Locate the cell with the specified text and output its [x, y] center coordinate. 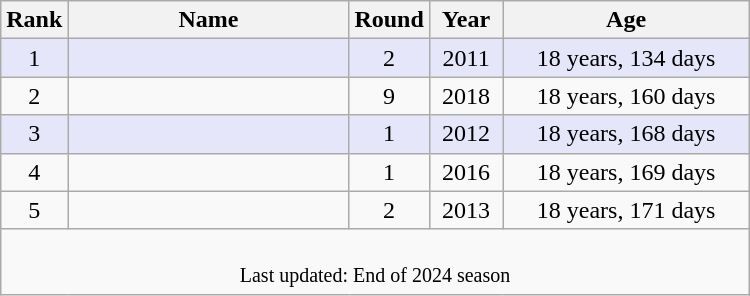
18 years, 134 days [626, 58]
4 [34, 172]
18 years, 160 days [626, 96]
9 [389, 96]
5 [34, 210]
Rank [34, 20]
Year [466, 20]
2012 [466, 134]
Round [389, 20]
Name [208, 20]
2016 [466, 172]
2018 [466, 96]
2013 [466, 210]
Age [626, 20]
3 [34, 134]
18 years, 168 days [626, 134]
18 years, 169 days [626, 172]
18 years, 171 days [626, 210]
2011 [466, 58]
Last updated: End of 2024 season [375, 262]
